Search for the cell housing the specified text and yield its [X, Y] center coordinate. 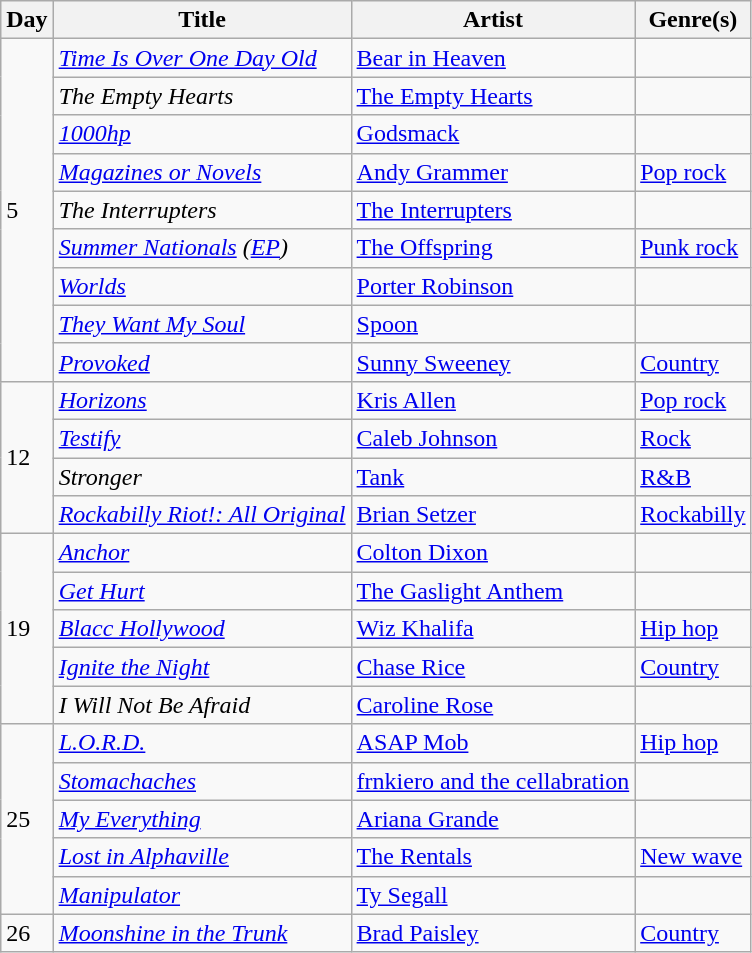
Day [27, 20]
Punk rock [693, 248]
12 [27, 457]
R&B [693, 477]
The Rentals [493, 857]
Bear in Heaven [493, 58]
Provoked [202, 362]
Sunny Sweeney [493, 362]
Title [202, 20]
Testify [202, 438]
25 [27, 819]
Artist [493, 20]
frnkiero and the cellabration [493, 781]
Andy Grammer [493, 172]
Horizons [202, 400]
My Everything [202, 819]
L.O.R.D. [202, 743]
Colton Dixon [493, 553]
Get Hurt [202, 591]
The Gaslight Anthem [493, 591]
Rockabilly [693, 515]
1000hp [202, 134]
ASAP Mob [493, 743]
Chase Rice [493, 667]
26 [27, 933]
Porter Robinson [493, 286]
Wiz Khalifa [493, 629]
Spoon [493, 324]
Rockabilly Riot!: All Original [202, 515]
Ty Segall [493, 895]
Time Is Over One Day Old [202, 58]
5 [27, 210]
Moonshine in the Trunk [202, 933]
Lost in Alphaville [202, 857]
Rock [693, 438]
Tank [493, 477]
Caleb Johnson [493, 438]
Kris Allen [493, 400]
Worlds [202, 286]
Stronger [202, 477]
Ariana Grande [493, 819]
Godsmack [493, 134]
Ignite the Night [202, 667]
Brian Setzer [493, 515]
Blacc Hollywood [202, 629]
Anchor [202, 553]
Brad Paisley [493, 933]
I Will Not Be Afraid [202, 705]
Manipulator [202, 895]
Magazines or Novels [202, 172]
Summer Nationals (EP) [202, 248]
19 [27, 629]
New wave [693, 857]
They Want My Soul [202, 324]
Stomachaches [202, 781]
The Offspring [493, 248]
Caroline Rose [493, 705]
Genre(s) [693, 20]
